Scan for the cell matching the given text and deliver its (x, y) coordinate at center. 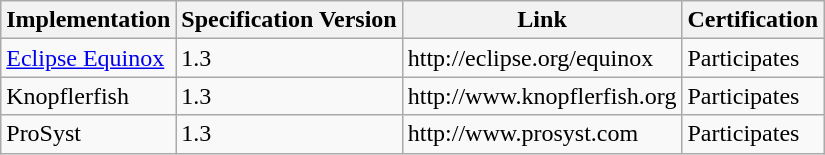
Eclipse Equinox (88, 58)
http://www.prosyst.com (542, 134)
Link (542, 20)
Knopflerfish (88, 96)
ProSyst (88, 134)
http://www.knopflerfish.org (542, 96)
http://eclipse.org/equinox (542, 58)
Implementation (88, 20)
Certification (753, 20)
Specification Version (289, 20)
